Find where the given text appears and provide that cell's center as [x, y] coordinate. 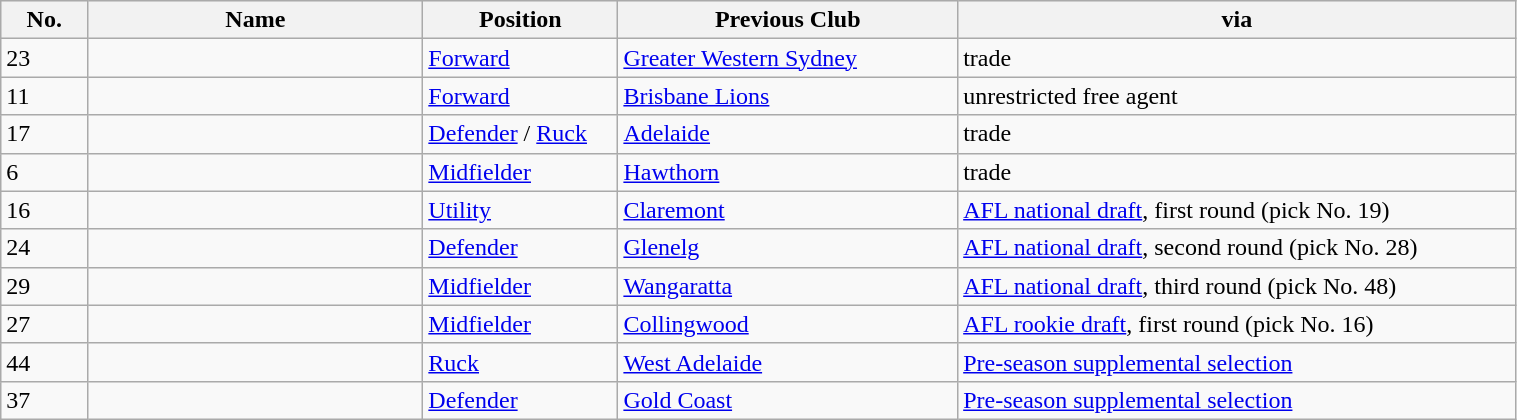
27 [44, 324]
Name [256, 20]
AFL national draft, second round (pick No. 28) [1237, 248]
Position [520, 20]
AFL rookie draft, first round (pick No. 16) [1237, 324]
Wangaratta [788, 286]
Greater Western Sydney [788, 58]
AFL national draft, first round (pick No. 19) [1237, 210]
Claremont [788, 210]
11 [44, 96]
44 [44, 362]
16 [44, 210]
29 [44, 286]
24 [44, 248]
No. [44, 20]
Hawthorn [788, 172]
Utility [520, 210]
AFL national draft, third round (pick No. 48) [1237, 286]
Adelaide [788, 134]
via [1237, 20]
Defender / Ruck [520, 134]
Collingwood [788, 324]
6 [44, 172]
Ruck [520, 362]
West Adelaide [788, 362]
23 [44, 58]
unrestricted free agent [1237, 96]
Previous Club [788, 20]
Glenelg [788, 248]
Gold Coast [788, 400]
37 [44, 400]
Brisbane Lions [788, 96]
17 [44, 134]
